Detect which cell encompasses the target text, then output its [X, Y] center coordinate. 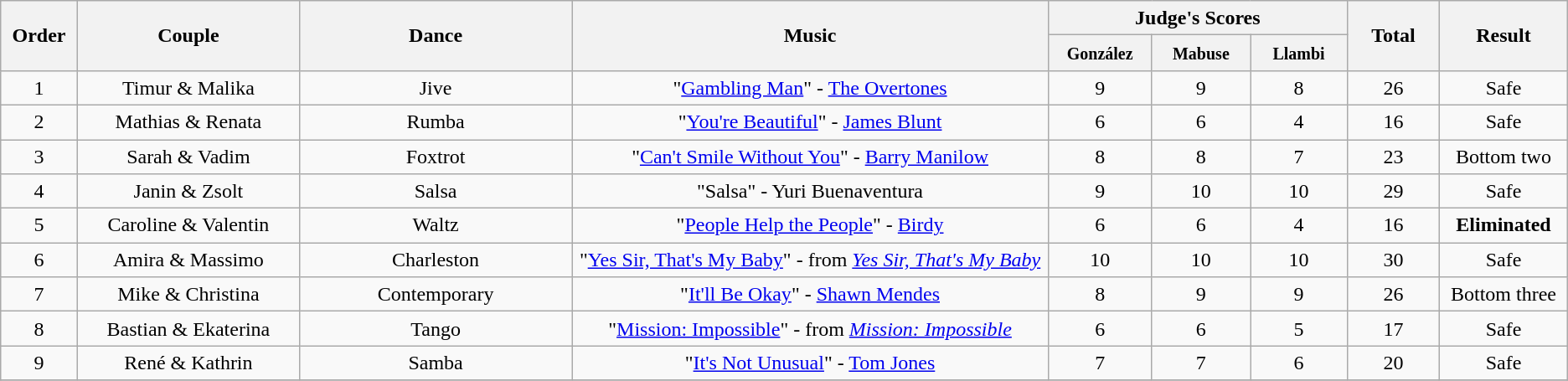
"It'll Be Okay" - Shawn Mendes [811, 295]
Mabuse [1201, 54]
20 [1394, 363]
Jive [436, 87]
2 [39, 122]
Judge's Scores [1198, 18]
Mike & Christina [188, 295]
Janin & Zsolt [188, 191]
1 [39, 87]
Sarah & Vadim [188, 156]
Tango [436, 328]
Dance [436, 36]
Rumba [436, 122]
23 [1394, 156]
Bastian & Ekaterina [188, 328]
Bottom three [1504, 295]
Couple [188, 36]
Music [811, 36]
"Gambling Man" - The Overtones [811, 87]
Charleston [436, 260]
René & Kathrin [188, 363]
30 [1394, 260]
Total [1394, 36]
29 [1394, 191]
Caroline & Valentin [188, 226]
"Salsa" - Yuri Buenaventura [811, 191]
Eliminated [1504, 226]
Llambi [1298, 54]
17 [1394, 328]
Waltz [436, 226]
Mathias & Renata [188, 122]
"You're Beautiful" - James Blunt [811, 122]
"It's Not Unusual" - Tom Jones [811, 363]
Amira & Massimo [188, 260]
"Yes Sir, That's My Baby" - from Yes Sir, That's My Baby [811, 260]
Contemporary [436, 295]
Order [39, 36]
Bottom two [1504, 156]
3 [39, 156]
"Can't Smile Without You" - Barry Manilow [811, 156]
Salsa [436, 191]
Timur & Malika [188, 87]
González [1101, 54]
Foxtrot [436, 156]
"Mission: Impossible" - from Mission: Impossible [811, 328]
"People Help the People" - Birdy [811, 226]
Result [1504, 36]
Samba [436, 363]
